Find where the given text appears and provide that cell's center as (X, Y) coordinate. 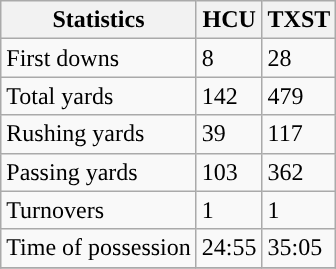
TXST (299, 20)
103 (229, 172)
362 (299, 172)
39 (229, 134)
Passing yards (99, 172)
28 (299, 58)
35:05 (299, 248)
24:55 (229, 248)
142 (229, 96)
117 (299, 134)
First downs (99, 58)
Total yards (99, 96)
Rushing yards (99, 134)
479 (299, 96)
8 (229, 58)
Statistics (99, 20)
HCU (229, 20)
Turnovers (99, 210)
Time of possession (99, 248)
